Determine the [X, Y] coordinate at the center of the cell enclosing the given text.  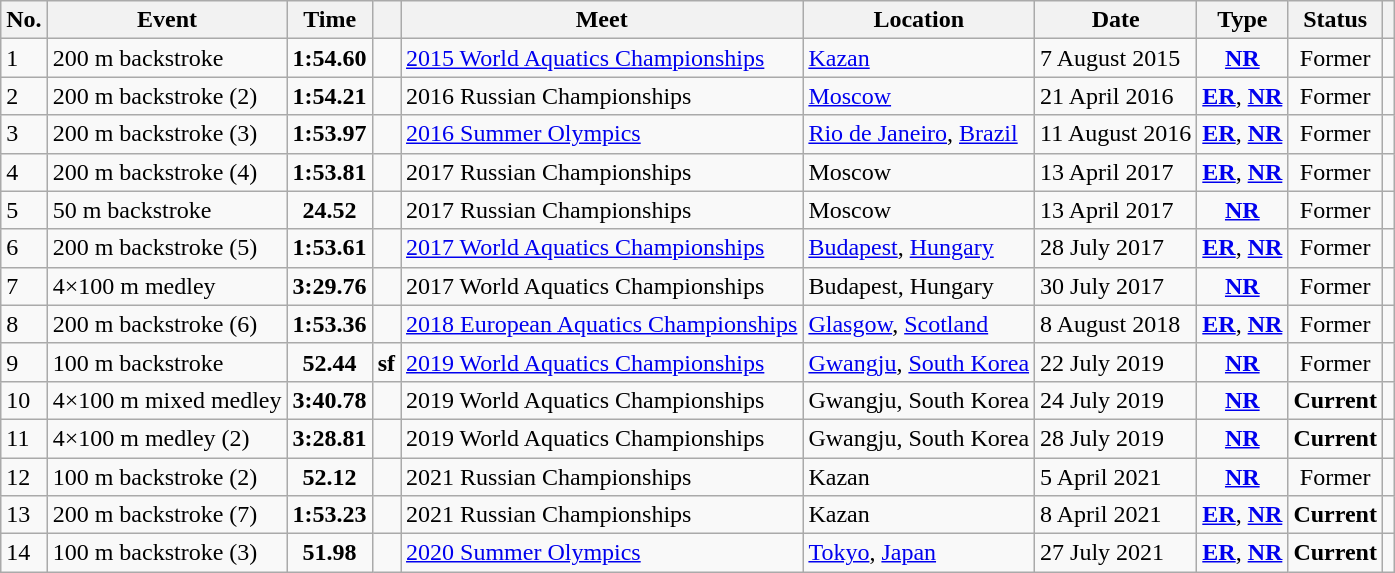
Event [167, 20]
51.98 [330, 553]
12 [24, 477]
3:29.76 [330, 286]
Type [1242, 20]
4 [24, 172]
2018 European Aquatics Championships [602, 324]
200 m backstroke (7) [167, 515]
200 m backstroke (5) [167, 248]
11 August 2016 [1116, 134]
Time [330, 20]
Status [1336, 20]
1:53.23 [330, 515]
200 m backstroke (6) [167, 324]
Rio de Janeiro, Brazil [919, 134]
5 April 2021 [1116, 477]
4×100 m mixed medley [167, 400]
1:53.97 [330, 134]
8 April 2021 [1116, 515]
2020 Summer Olympics [602, 553]
Tokyo, Japan [919, 553]
11 [24, 438]
1:53.36 [330, 324]
2016 Summer Olympics [602, 134]
28 July 2019 [1116, 438]
Meet [602, 20]
Glasgow, Scotland [919, 324]
Date [1116, 20]
2015 World Aquatics Championships [602, 58]
100 m backstroke (2) [167, 477]
6 [24, 248]
50 m backstroke [167, 210]
1:53.61 [330, 248]
52.12 [330, 477]
9 [24, 362]
52.44 [330, 362]
24 July 2019 [1116, 400]
sf [386, 362]
Location [919, 20]
27 July 2021 [1116, 553]
1 [24, 58]
100 m backstroke [167, 362]
1:53.81 [330, 172]
1:54.60 [330, 58]
7 [24, 286]
3 [24, 134]
14 [24, 553]
21 April 2016 [1116, 96]
3:40.78 [330, 400]
100 m backstroke (3) [167, 553]
8 August 2018 [1116, 324]
22 July 2019 [1116, 362]
13 [24, 515]
4×100 m medley (2) [167, 438]
24.52 [330, 210]
10 [24, 400]
8 [24, 324]
200 m backstroke (3) [167, 134]
30 July 2017 [1116, 286]
7 August 2015 [1116, 58]
2016 Russian Championships [602, 96]
200 m backstroke [167, 58]
4×100 m medley [167, 286]
2 [24, 96]
200 m backstroke (4) [167, 172]
5 [24, 210]
200 m backstroke (2) [167, 96]
3:28.81 [330, 438]
1:54.21 [330, 96]
28 July 2017 [1116, 248]
No. [24, 20]
